Identify which cell holds the provided text, then report its [x, y] central coordinate. 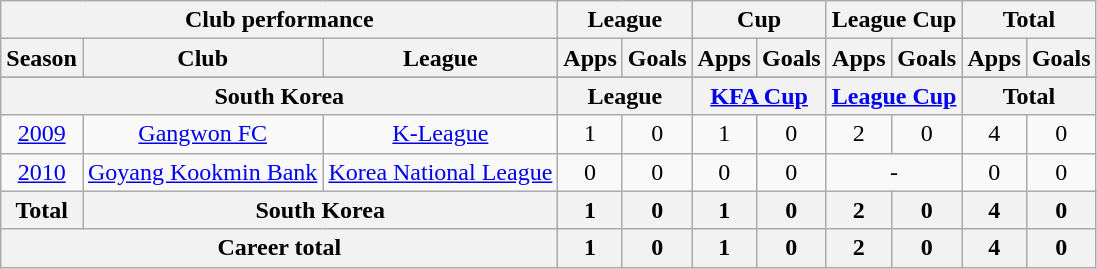
K-League [440, 134]
Season [42, 58]
2009 [42, 134]
Gangwon FC [202, 134]
Career total [280, 248]
- [894, 172]
Goyang Kookmin Bank [202, 172]
Korea National League [440, 172]
Cup [759, 20]
Club performance [280, 20]
Club [202, 58]
2010 [42, 172]
KFA Cup [759, 96]
